Capture the cell that displays the provided text and extract its [X, Y] central coordinate. 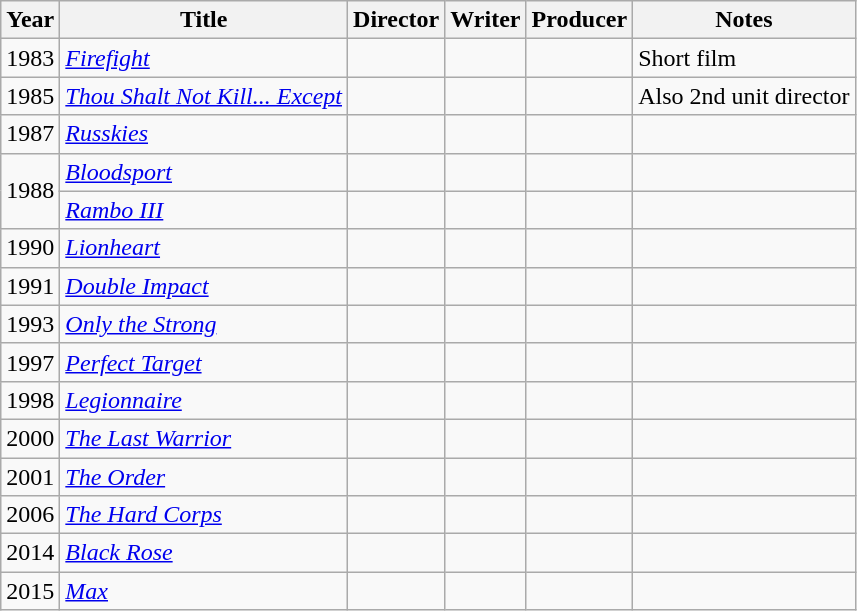
1991 [30, 286]
2000 [30, 438]
Director [396, 20]
Legionnaire [204, 400]
2006 [30, 515]
The Last Warrior [204, 438]
1993 [30, 324]
Perfect Target [204, 362]
1983 [30, 58]
Bloodsport [204, 172]
1985 [30, 96]
The Order [204, 477]
Thou Shalt Not Kill... Except [204, 96]
Short film [744, 58]
Only the Strong [204, 324]
Producer [580, 20]
The Hard Corps [204, 515]
1997 [30, 362]
1990 [30, 248]
2014 [30, 553]
Lionheart [204, 248]
1987 [30, 134]
Rambo III [204, 210]
1998 [30, 400]
Also 2nd unit director [744, 96]
1988 [30, 191]
Writer [486, 20]
Title [204, 20]
Max [204, 591]
Russkies [204, 134]
Notes [744, 20]
Firefight [204, 58]
Year [30, 20]
Double Impact [204, 286]
Black Rose [204, 553]
2001 [30, 477]
2015 [30, 591]
